Output the (X, Y) coordinate of the center of the cell containing the given text.  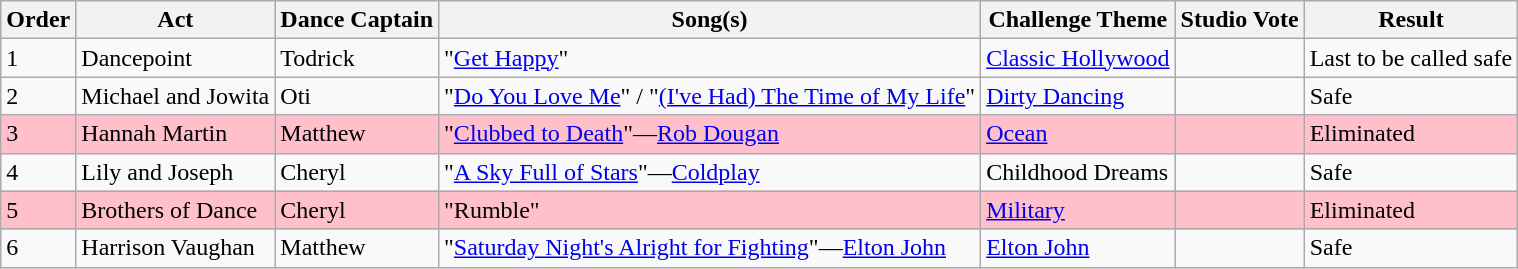
6 (38, 248)
Last to be called safe (1411, 58)
Brothers of Dance (176, 210)
Dirty Dancing (1078, 96)
Oti (357, 96)
"A Sky Full of Stars"—Coldplay (710, 172)
"Do You Love Me" / "(I've Had) The Time of My Life" (710, 96)
"Saturday Night's Alright for Fighting"—Elton John (710, 248)
Classic Hollywood (1078, 58)
"Clubbed to Death"—Rob Dougan (710, 134)
Elton John (1078, 248)
5 (38, 210)
1 (38, 58)
"Get Happy" (710, 58)
Lily and Joseph (176, 172)
Michael and Jowita (176, 96)
3 (38, 134)
Ocean (1078, 134)
Song(s) (710, 20)
Order (38, 20)
Challenge Theme (1078, 20)
Dancepoint (176, 58)
4 (38, 172)
2 (38, 96)
Todrick (357, 58)
Military (1078, 210)
Hannah Martin (176, 134)
Studio Vote (1240, 20)
Result (1411, 20)
"Rumble" (710, 210)
Childhood Dreams (1078, 172)
Harrison Vaughan (176, 248)
Act (176, 20)
Dance Captain (357, 20)
